Return the [X, Y] coordinate for the center point of the cell that contains the specified text.  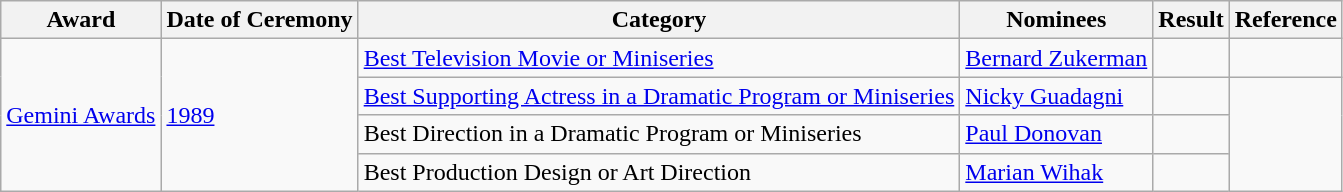
1989 [260, 115]
Result [1191, 20]
Paul Donovan [1056, 134]
Date of Ceremony [260, 20]
Marian Wihak [1056, 172]
Gemini Awards [81, 115]
Best Production Design or Art Direction [659, 172]
Best Television Movie or Miniseries [659, 58]
Best Direction in a Dramatic Program or Miniseries [659, 134]
Best Supporting Actress in a Dramatic Program or Miniseries [659, 96]
Reference [1286, 20]
Category [659, 20]
Nicky Guadagni [1056, 96]
Bernard Zukerman [1056, 58]
Nominees [1056, 20]
Award [81, 20]
